Pinpoint the cell where the given text exists, returning its (x, y) midpoint coordinate. 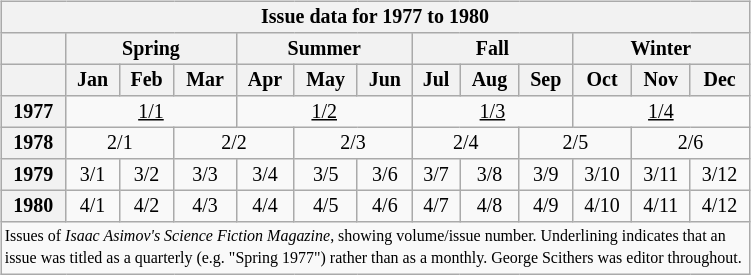
Jan (92, 80)
3/6 (384, 174)
Aug (490, 80)
4/3 (205, 206)
Spring (151, 48)
Oct (602, 80)
3/1 (92, 174)
Summer (324, 48)
4/11 (661, 206)
3/12 (720, 174)
3/9 (546, 174)
Winter (660, 48)
Feb (146, 80)
1/3 (492, 112)
1977 (34, 112)
4/12 (720, 206)
1980 (34, 206)
1/2 (324, 112)
2/3 (353, 144)
2/4 (466, 144)
4/1 (92, 206)
2/5 (576, 144)
Apr (265, 80)
Fall (492, 48)
3/3 (205, 174)
Jul (436, 80)
May (326, 80)
Sep (546, 80)
3/10 (602, 174)
4/9 (546, 206)
1/1 (151, 112)
4/4 (265, 206)
4/2 (146, 206)
4/7 (436, 206)
2/2 (234, 144)
Dec (720, 80)
3/11 (661, 174)
1978 (34, 144)
Issue data for 1977 to 1980 (375, 18)
2/1 (120, 144)
Jun (384, 80)
1979 (34, 174)
3/4 (265, 174)
2/6 (691, 144)
4/8 (490, 206)
Mar (205, 80)
3/2 (146, 174)
3/8 (490, 174)
3/5 (326, 174)
1/4 (660, 112)
3/7 (436, 174)
4/6 (384, 206)
4/10 (602, 206)
4/5 (326, 206)
Nov (661, 80)
